Determine the (x, y) coordinate at the center of the cell enclosing the given text.  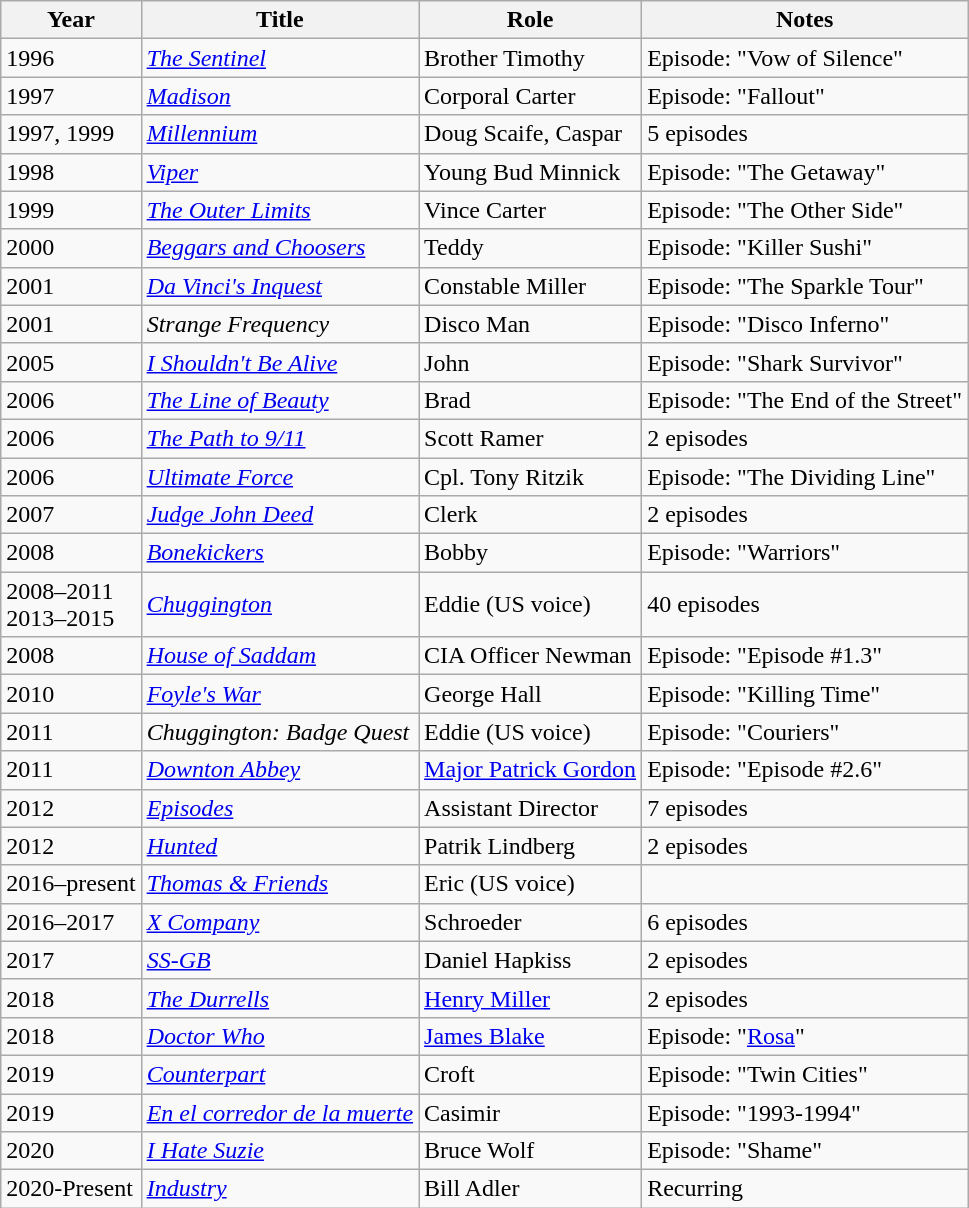
Recurring (805, 1189)
En el corredor de la muerte (280, 1113)
Bill Adler (530, 1189)
2007 (71, 515)
2016–2017 (71, 922)
Constable Miller (530, 286)
Eric (US voice) (530, 884)
Episode: "The Getaway" (805, 172)
Da Vinci's Inquest (280, 286)
CIA Officer Newman (530, 656)
Brad (530, 400)
I Hate Suzie (280, 1151)
2010 (71, 694)
John (530, 362)
Chuggington: Badge Quest (280, 732)
Notes (805, 20)
Episode: "Killer Sushi" (805, 248)
2000 (71, 248)
Doug Scaife, Caspar (530, 134)
1997, 1999 (71, 134)
1997 (71, 96)
House of Saddam (280, 656)
Teddy (530, 248)
Beggars and Choosers (280, 248)
Industry (280, 1189)
Brother Timothy (530, 58)
2008–20112013–2015 (71, 604)
Bruce Wolf (530, 1151)
Episode: "Killing Time" (805, 694)
Episode: "The End of the Street" (805, 400)
Chuggington (280, 604)
Disco Man (530, 324)
Episode: "Episode #1.3" (805, 656)
The Path to 9/11 (280, 438)
James Blake (530, 1036)
Corporal Carter (530, 96)
Episode: "Episode #2.6" (805, 770)
1999 (71, 210)
Strange Frequency (280, 324)
Viper (280, 172)
Vince Carter (530, 210)
Clerk (530, 515)
Bonekickers (280, 553)
Bobby (530, 553)
2005 (71, 362)
X Company (280, 922)
1996 (71, 58)
Episode: "The Sparkle Tour" (805, 286)
2020 (71, 1151)
6 episodes (805, 922)
Madison (280, 96)
Major Patrick Gordon (530, 770)
Episode: "The Other Side" (805, 210)
5 episodes (805, 134)
Scott Ramer (530, 438)
Episode: "Rosa" (805, 1036)
Episode: "1993-1994" (805, 1113)
Episode: "Vow of Silence" (805, 58)
Episode: "Shame" (805, 1151)
The Durrells (280, 998)
Title (280, 20)
Episode: "Fallout" (805, 96)
Hunted (280, 846)
Downton Abbey (280, 770)
Episode: "Disco Inferno" (805, 324)
Schroeder (530, 922)
Counterpart (280, 1074)
Croft (530, 1074)
Assistant Director (530, 808)
Episode: "Shark Survivor" (805, 362)
Episode: "The Dividing Line" (805, 477)
Episode: "Warriors" (805, 553)
Year (71, 20)
Daniel Hapkiss (530, 960)
2016–present (71, 884)
Cpl. Tony Ritzik (530, 477)
7 episodes (805, 808)
Casimir (530, 1113)
The Line of Beauty (280, 400)
Doctor Who (280, 1036)
2017 (71, 960)
Millennium (280, 134)
Foyle's War (280, 694)
The Outer Limits (280, 210)
Role (530, 20)
Episode: "Twin Cities" (805, 1074)
Ultimate Force (280, 477)
40 episodes (805, 604)
Young Bud Minnick (530, 172)
The Sentinel (280, 58)
George Hall (530, 694)
Episode: "Couriers" (805, 732)
Judge John Deed (280, 515)
2020-Present (71, 1189)
Thomas & Friends (280, 884)
Patrik Lindberg (530, 846)
1998 (71, 172)
Episodes (280, 808)
Henry Miller (530, 998)
I Shouldn't Be Alive (280, 362)
SS-GB (280, 960)
